Search for the cell housing the specified text and yield its (X, Y) center coordinate. 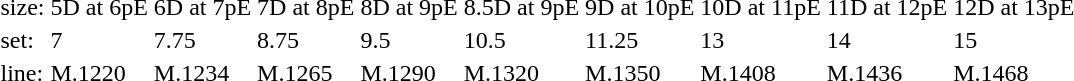
9.5 (409, 40)
10.5 (521, 40)
8.75 (306, 40)
7 (99, 40)
13 (760, 40)
11.25 (640, 40)
7.75 (202, 40)
14 (886, 40)
